Output the [X, Y] coordinate of the center of the cell containing the given text.  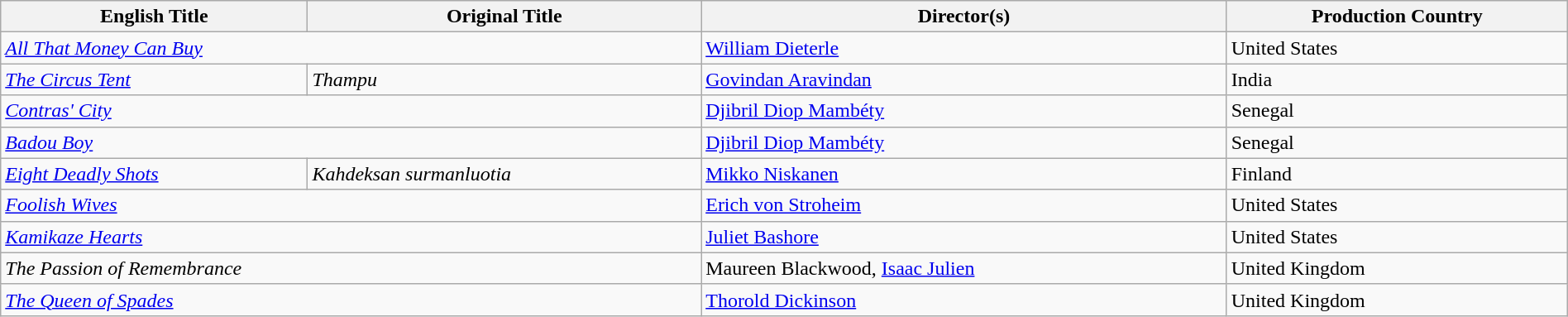
Badou Boy [351, 142]
Contras' City [351, 111]
Thorold Dickinson [964, 300]
Kahdeksan surmanluotia [504, 174]
Thampu [504, 79]
Finland [1397, 174]
The Passion of Remembrance [351, 268]
Kamikaze Hearts [351, 237]
Erich von Stroheim [964, 205]
Production Country [1397, 17]
India [1397, 79]
William Dieterle [964, 48]
English Title [154, 17]
The Circus Tent [154, 79]
Original Title [504, 17]
Juliet Bashore [964, 237]
All That Money Can Buy [351, 48]
Director(s) [964, 17]
Govindan Aravindan [964, 79]
Maureen Blackwood, Isaac Julien [964, 268]
Mikko Niskanen [964, 174]
Eight Deadly Shots [154, 174]
The Queen of Spades [351, 300]
Foolish Wives [351, 205]
